Capture the cell that displays the provided text and extract its (X, Y) central coordinate. 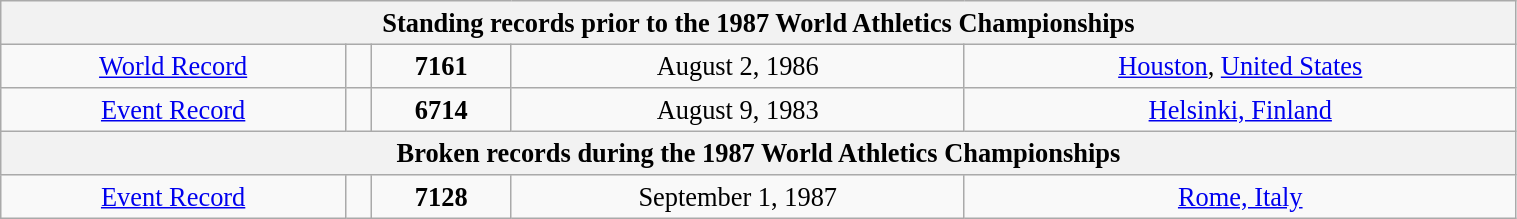
August 2, 1986 (738, 66)
6714 (441, 109)
Helsinki, Finland (1240, 109)
August 9, 1983 (738, 109)
Rome, Italy (1240, 197)
Houston, United States (1240, 66)
World Record (174, 66)
Broken records during the 1987 World Athletics Championships (758, 153)
7161 (441, 66)
7128 (441, 197)
September 1, 1987 (738, 197)
Standing records prior to the 1987 World Athletics Championships (758, 22)
